Return (X, Y) of the center of cell containing provided text 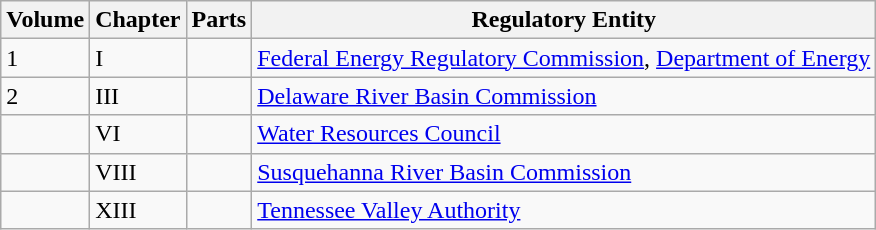
III (138, 96)
Federal Energy Regulatory Commission, Department of Energy (564, 58)
1 (46, 58)
Regulatory Entity (564, 20)
Delaware River Basin Commission (564, 96)
2 (46, 96)
XIII (138, 210)
Parts (219, 20)
VI (138, 134)
I (138, 58)
VIII (138, 172)
Volume (46, 20)
Chapter (138, 20)
Tennessee Valley Authority (564, 210)
Susquehanna River Basin Commission (564, 172)
Water Resources Council (564, 134)
